Find where the given text appears and provide that cell's center as (X, Y) coordinate. 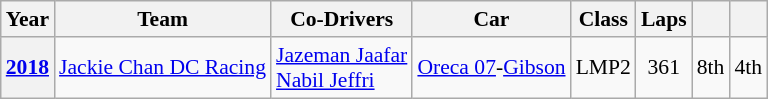
Jazeman Jaafar Nabil Jeffri (342, 68)
361 (664, 68)
LMP2 (604, 68)
8th (711, 68)
Car (491, 19)
Co-Drivers (342, 19)
Laps (664, 19)
2018 (28, 68)
4th (748, 68)
Year (28, 19)
Class (604, 19)
Team (162, 19)
Jackie Chan DC Racing (162, 68)
Oreca 07-Gibson (491, 68)
